Search for the cell housing the specified text and yield its (X, Y) center coordinate. 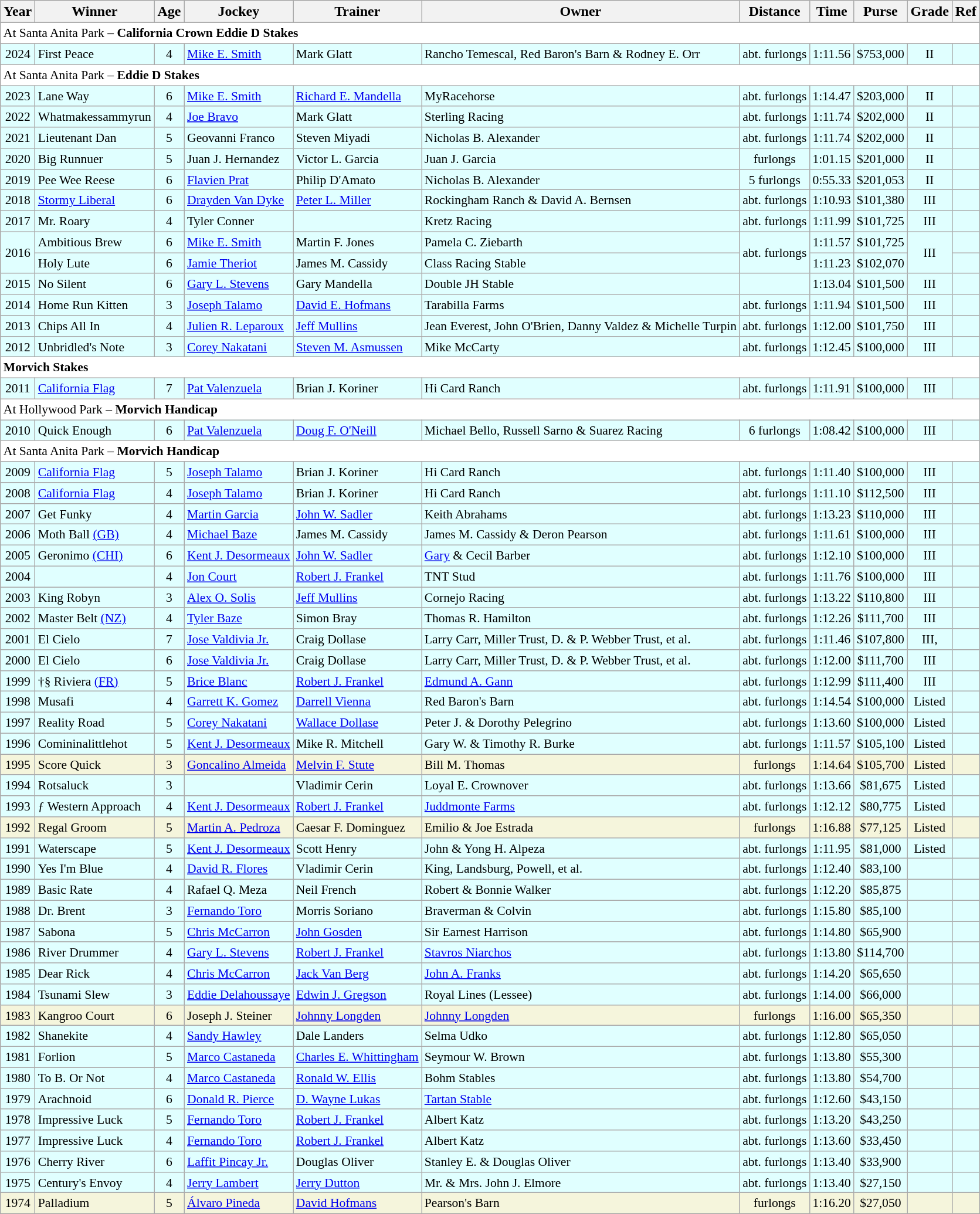
Neil French (358, 890)
Gary & Cecil Barber (581, 555)
$110,800 (881, 598)
Regal Groom (95, 828)
Dale Landers (358, 1036)
Seymour W. Brown (581, 1057)
D. Wayne Lukas (358, 1099)
Whatmakessammyrun (95, 117)
Sandy Hawley (239, 1036)
1:13.23 (832, 514)
Peter L. Miller (358, 201)
2001 (18, 639)
1991 (18, 848)
1993 (18, 806)
$27,050 (881, 1203)
Bohm Stables (581, 1078)
$753,000 (881, 54)
John Gosden (358, 932)
Ambitious Brew (95, 242)
Darrell Vienna (358, 702)
Jerry Lambert (239, 1182)
$27,150 (881, 1182)
Jack Van Berg (358, 974)
$105,700 (881, 765)
Steven M. Asmussen (358, 347)
$114,700 (881, 952)
Thomas R. Hamilton (581, 618)
$54,700 (881, 1078)
1:12.26 (832, 618)
1995 (18, 765)
Geronimo (CHI) (95, 555)
5 furlongs (774, 179)
Jockey (239, 12)
1977 (18, 1141)
1:14.00 (832, 995)
1:10.93 (832, 201)
$101,380 (881, 201)
$107,800 (881, 639)
Bill M. Thomas (581, 765)
Goncalino Almeida (239, 765)
Joseph J. Steiner (239, 1015)
$102,070 (881, 263)
King Robyn (95, 598)
1:14.80 (832, 932)
1:11.46 (832, 639)
2013 (18, 326)
$80,775 (881, 806)
Eddie Delahoussaye (239, 995)
1:13.22 (832, 598)
1:13.04 (832, 284)
1989 (18, 890)
1:16.20 (832, 1203)
Caesar F. Dominguez (358, 828)
Scott Henry (358, 848)
Kretz Racing (581, 221)
Purse (881, 12)
2006 (18, 535)
Mike McCarty (581, 347)
Sterling Racing (581, 117)
$83,100 (881, 869)
Lane Way (95, 96)
1:11.40 (832, 472)
Stanley E. & Douglas Oliver (581, 1162)
$55,300 (881, 1057)
1976 (18, 1162)
Loyal E. Crownover (581, 785)
ƒ Western Approach (95, 806)
Rockingham Ranch & David A. Bernsen (581, 201)
Sabona (95, 932)
No Silent (95, 284)
At Santa Anita Park – Eddie D Stakes (490, 75)
2009 (18, 472)
1:12.20 (832, 890)
Master Belt (NZ) (95, 618)
Rancho Temescal, Red Baron's Barn & Rodney E. Orr (581, 54)
1980 (18, 1078)
Martin Garcia (239, 514)
$43,250 (881, 1120)
$111,400 (881, 681)
Double JH Stable (581, 284)
$77,125 (881, 828)
Wallace Dollase (358, 723)
Year (18, 12)
2010 (18, 430)
$201,053 (881, 179)
1:12.10 (832, 555)
$85,100 (881, 911)
Edwin J. Gregson (358, 995)
1987 (18, 932)
Flavien Prat (239, 179)
1:08.42 (832, 430)
$43,150 (881, 1099)
2020 (18, 159)
2024 (18, 54)
III, (930, 639)
$81,675 (881, 785)
1982 (18, 1036)
Jamie Theriot (239, 263)
Reality Road (95, 723)
Tarabilla Farms (581, 305)
Charles E. Whittingham (358, 1057)
0:55.33 (832, 179)
2003 (18, 598)
Comininalittlehot (95, 744)
Moth Ball (GB) (95, 535)
Age (169, 12)
Robert & Bonnie Walker (581, 890)
Musafi (95, 702)
Álvaro Pineda (239, 1203)
Basic Rate (95, 890)
1:01.15 (832, 159)
1988 (18, 911)
Red Baron's Barn (581, 702)
Tsunami Slew (95, 995)
Joe Bravo (239, 117)
Laffit Pincay Jr. (239, 1162)
Michael Bello, Russell Sarno & Suarez Racing (581, 430)
1974 (18, 1203)
$203,000 (881, 96)
1:11.10 (832, 493)
1:12.99 (832, 681)
2017 (18, 221)
Century's Envoy (95, 1182)
$105,100 (881, 744)
Philip D'Amato (358, 179)
1975 (18, 1182)
1:14.47 (832, 96)
Alex O. Solis (239, 598)
Martin F. Jones (358, 242)
2011 (18, 388)
1:11.23 (832, 263)
Mike R. Mitchell (358, 744)
Kangroo Court (95, 1015)
Dr. Brent (95, 911)
2004 (18, 577)
2007 (18, 514)
TNT Stud (581, 577)
Unbridled's Note (95, 347)
$65,050 (881, 1036)
Geovanni Franco (239, 138)
1986 (18, 952)
Drayden Van Dyke (239, 201)
Holy Lute (95, 263)
Get Funky (95, 514)
Trainer (358, 12)
Score Quick (95, 765)
Big Runnuer (95, 159)
Donald R. Pierce (239, 1099)
Juddmonte Farms (581, 806)
1:12.40 (832, 869)
Home Run Kitten (95, 305)
David R. Flores (239, 869)
Simon Bray (358, 618)
6 furlongs (774, 430)
Juan J. Hernandez (239, 159)
1:14.20 (832, 974)
$101,750 (881, 326)
Grade (930, 12)
Steven Miyadi (358, 138)
2008 (18, 493)
Ref (965, 12)
1:12.60 (832, 1099)
$66,000 (881, 995)
Gary W. & Timothy R. Burke (581, 744)
James M. Cassidy & Deron Pearson (581, 535)
Royal Lines (Lessee) (581, 995)
1996 (18, 744)
2016 (18, 252)
Owner (581, 12)
David E. Hofmans (358, 305)
Keith Abrahams (581, 514)
First Peace (95, 54)
At Santa Anita Park – California Crown Eddie D Stakes (490, 33)
Emilio & Joe Estrada (581, 828)
1981 (18, 1057)
Gary Mandella (358, 284)
1:16.00 (832, 1015)
†§ Riviera (FR) (95, 681)
2021 (18, 138)
Edmund A. Gann (581, 681)
Distance (774, 12)
Braverman & Colvin (581, 911)
Quick Enough (95, 430)
$110,000 (881, 514)
2015 (18, 284)
$65,350 (881, 1015)
Morris Soriano (358, 911)
Julien R. Leparoux (239, 326)
Winner (95, 12)
King, Landsburg, Powell, et al. (581, 869)
Tartan Stable (581, 1099)
1979 (18, 1099)
2002 (18, 618)
Garrett K. Gomez (239, 702)
$201,000 (881, 159)
1:12.45 (832, 347)
1999 (18, 681)
Stormy Liberal (95, 201)
Ronald W. Ellis (358, 1078)
River Drummer (95, 952)
1:13.66 (832, 785)
Mr. Roary (95, 221)
Richard E. Mandella (358, 96)
1:12.12 (832, 806)
Doug F. O'Neill (358, 430)
1:16.88 (832, 828)
$65,900 (881, 932)
1:11.61 (832, 535)
MyRacehorse (581, 96)
1:12.80 (832, 1036)
Shanekite (95, 1036)
1:15.80 (832, 911)
Tyler Baze (239, 618)
Douglas Oliver (358, 1162)
1:14.54 (832, 702)
Sir Earnest Harrison (581, 932)
$33,900 (881, 1162)
$85,875 (881, 890)
Cornejo Racing (581, 598)
1:11.76 (832, 577)
1998 (18, 702)
Tyler Conner (239, 221)
1:14.64 (832, 765)
2018 (18, 201)
Morvich Stakes (490, 368)
At Santa Anita Park – Morvich Handicap (490, 451)
Rafael Q. Meza (239, 890)
1990 (18, 869)
1:11.56 (832, 54)
John A. Franks (581, 974)
Jon Court (239, 577)
Brice Blanc (239, 681)
$112,500 (881, 493)
Victor L. Garcia (358, 159)
2022 (18, 117)
David Hofmans (358, 1203)
2023 (18, 96)
Chips All In (95, 326)
2000 (18, 660)
Forlion (95, 1057)
Cherry River (95, 1162)
Yes I'm Blue (95, 869)
$33,450 (881, 1141)
2012 (18, 347)
Dear Rick (95, 974)
Class Racing Stable (581, 263)
John & Yong H. Alpeza (581, 848)
1985 (18, 974)
1:11.95 (832, 848)
1978 (18, 1120)
1997 (18, 723)
1:13.20 (832, 1120)
Jean Everest, John O'Brien, Danny Valdez & Michelle Turpin (581, 326)
Stavros Niarchos (581, 952)
Michael Baze (239, 535)
Melvin F. Stute (358, 765)
2019 (18, 179)
2014 (18, 305)
$65,650 (881, 974)
Pearson's Barn (581, 1203)
Lieutenant Dan (95, 138)
Mr. & Mrs. John J. Elmore (581, 1182)
$81,000 (881, 848)
Selma Udko (581, 1036)
1992 (18, 828)
1:11.99 (832, 221)
To B. Or Not (95, 1078)
Rotsaluck (95, 785)
Palladium (95, 1203)
Time (832, 12)
2005 (18, 555)
1983 (18, 1015)
Jerry Dutton (358, 1182)
Juan J. Garcia (581, 159)
1:11.94 (832, 305)
1984 (18, 995)
1994 (18, 785)
Pamela C. Ziebarth (581, 242)
Peter J. & Dorothy Pelegrino (581, 723)
Waterscape (95, 848)
Martin A. Pedroza (239, 828)
1:11.91 (832, 388)
Pee Wee Reese (95, 179)
Arachnoid (95, 1099)
At Hollywood Park – Morvich Handicap (490, 409)
